Return the [x, y] coordinate for the center point of the cell that contains the specified text.  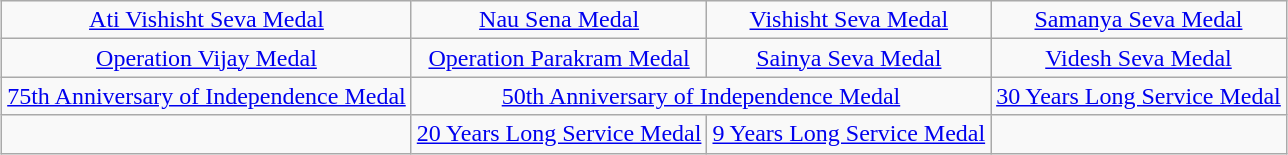
Operation Parakram Medal [559, 58]
Videsh Seva Medal [1139, 58]
Operation Vijay Medal [207, 58]
Sainya Seva Medal [849, 58]
20 Years Long Service Medal [559, 134]
Nau Sena Medal [559, 20]
30 Years Long Service Medal [1139, 96]
9 Years Long Service Medal [849, 134]
Vishisht Seva Medal [849, 20]
75th Anniversary of Independence Medal [207, 96]
50th Anniversary of Independence Medal [700, 96]
Samanya Seva Medal [1139, 20]
Ati Vishisht Seva Medal [207, 20]
